Search for the cell housing the specified text and yield its [x, y] center coordinate. 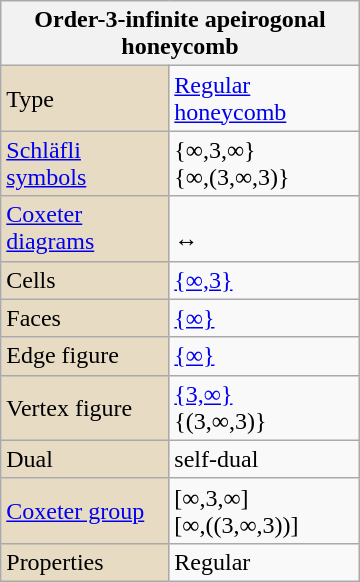
Faces [85, 318]
{∞,3,∞}{∞,(3,∞,3)} [264, 164]
Dual [85, 459]
↔ [264, 228]
Coxeter diagrams [85, 228]
Cells [85, 280]
Regular [264, 562]
[∞,3,∞][∞,((3,∞,3))] [264, 510]
Edge figure [85, 356]
{∞,3} [264, 280]
Properties [85, 562]
Vertex figure [85, 408]
Type [85, 98]
Regular honeycomb [264, 98]
self-dual [264, 459]
Coxeter group [85, 510]
Order-3-infinite apeirogonal honeycomb [180, 34]
{3,∞} {(3,∞,3)} [264, 408]
Schläfli symbols [85, 164]
